Scan for the cell matching the given text and deliver its (x, y) coordinate at center. 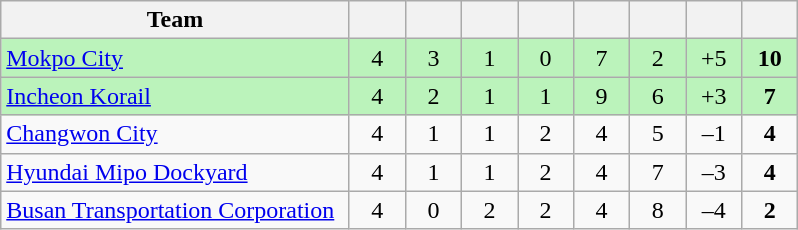
9 (602, 96)
–1 (714, 134)
Changwon City (176, 134)
Busan Transportation Corporation (176, 210)
5 (658, 134)
–3 (714, 172)
8 (658, 210)
Team (176, 20)
+5 (714, 58)
Mokpo City (176, 58)
3 (433, 58)
–4 (714, 210)
6 (658, 96)
10 (770, 58)
+3 (714, 96)
Incheon Korail (176, 96)
Hyundai Mipo Dockyard (176, 172)
